Determine the (x, y) coordinate at the center of the cell enclosing the given text.  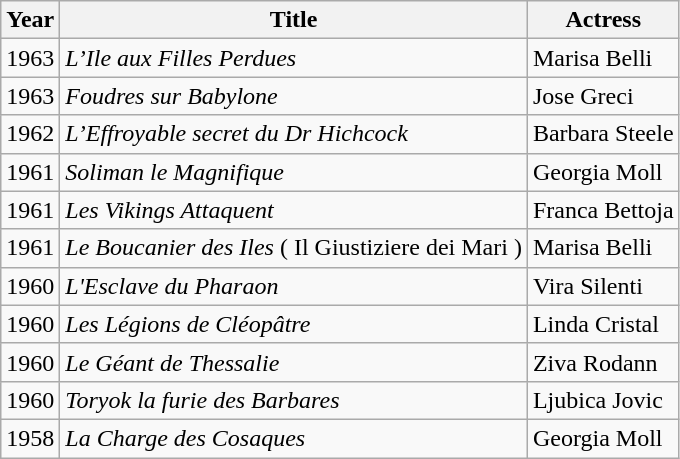
L’Effroyable secret du Dr Hichcock (294, 134)
Linda Cristal (603, 324)
Toryok la furie des Barbares (294, 400)
1958 (30, 438)
Ziva Rodann (603, 362)
La Charge des Cosaques (294, 438)
Soliman le Magnifique (294, 172)
Franca Bettoja (603, 210)
1962 (30, 134)
Les Légions de Cléopâtre (294, 324)
Barbara Steele (603, 134)
Le Géant de Thessalie (294, 362)
Actress (603, 20)
Year (30, 20)
L’Ile aux Filles Perdues (294, 58)
Vira Silenti (603, 286)
Le Boucanier des Iles ( Il Giustiziere dei Mari ) (294, 248)
Title (294, 20)
Foudres sur Babylone (294, 96)
Les Vikings Attaquent (294, 210)
L'Esclave du Pharaon (294, 286)
Jose Greci (603, 96)
Ljubica Jovic (603, 400)
